Locate the cell with the specified text and output its (X, Y) center coordinate. 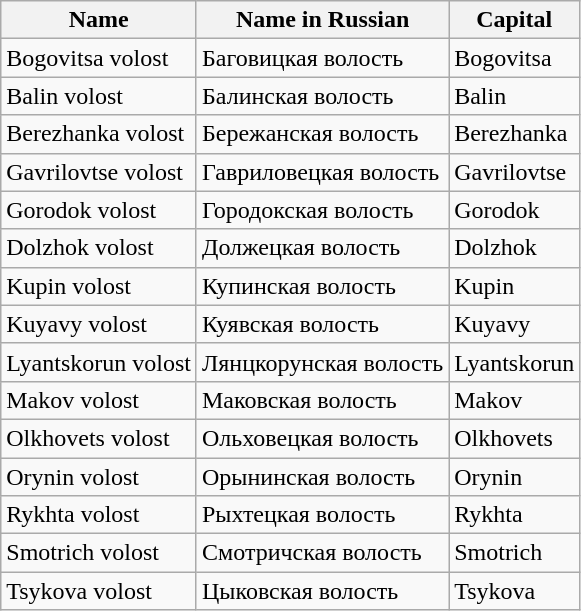
Olkhovets (514, 438)
Tsykova (514, 591)
Balin volost (99, 96)
Olkhovets volost (99, 438)
Балинская волость (322, 96)
Balin (514, 96)
Должецкая волость (322, 248)
Смотричская волость (322, 553)
Лянцкорунская волость (322, 362)
Gavrilovtse (514, 172)
Ольховецкая волость (322, 438)
Name (99, 20)
Орынинская волость (322, 477)
Smotrich (514, 553)
Name in Russian (322, 20)
Рыхтецкая волость (322, 515)
Orynin (514, 477)
Berezhanka (514, 134)
Gavrilovtse volost (99, 172)
Orynin volost (99, 477)
Lyantskorun volost (99, 362)
Баговицкая волость (322, 58)
Makov (514, 400)
Цыковская волость (322, 591)
Lyantskorun (514, 362)
Купинская волость (322, 286)
Маковская волость (322, 400)
Kuyavy volost (99, 324)
Gorodok (514, 210)
Berezhanka volost (99, 134)
Бережанская волость (322, 134)
Городокская волость (322, 210)
Gorodok volost (99, 210)
Capital (514, 20)
Kupin volost (99, 286)
Гавриловецкая волость (322, 172)
Smotrich volost (99, 553)
Dolzhok volost (99, 248)
Kupin (514, 286)
Tsykova volost (99, 591)
Bogovitsa (514, 58)
Rykhta (514, 515)
Kuyavy (514, 324)
Dolzhok (514, 248)
Rykhta volost (99, 515)
Куявская волость (322, 324)
Makov volost (99, 400)
Bogovitsa volost (99, 58)
